Search for the cell housing the specified text and yield its (x, y) center coordinate. 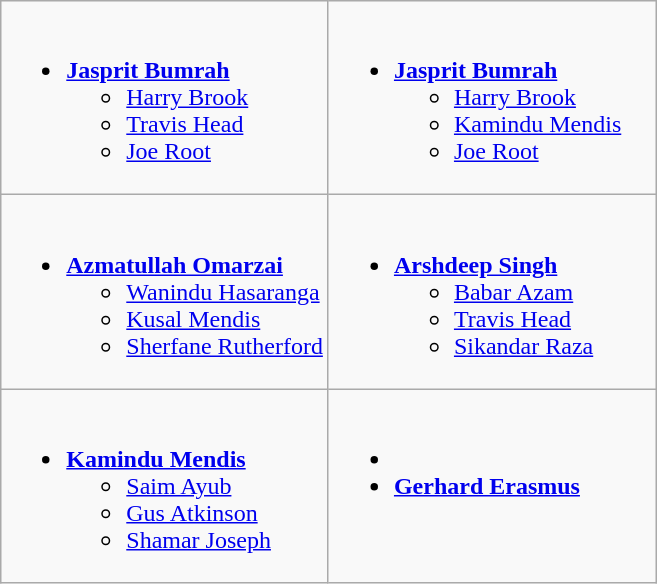
Kamindu Mendis Saim Ayub Gus Atkinson Shamar Joseph (165, 486)
Jasprit Bumrah Harry Brook Travis Head Joe Root (165, 98)
Jasprit Bumrah Harry Brook Kamindu Mendis Joe Root (492, 98)
Arshdeep Singh Babar Azam Travis Head Sikandar Raza (492, 292)
Gerhard Erasmus (492, 486)
Azmatullah Omarzai Wanindu Hasaranga Kusal Mendis Sherfane Rutherford (165, 292)
